Return (x, y) of the center of cell containing provided text 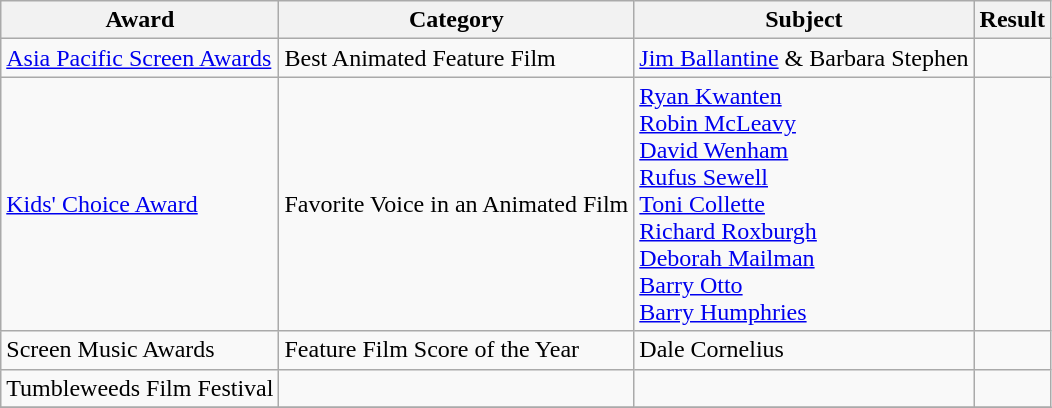
Result (1012, 20)
Tumbleweeds Film Festival (140, 388)
Subject (804, 20)
Favorite Voice in an Animated Film (456, 204)
Jim Ballantine & Barbara Stephen (804, 58)
Ryan Kwanten Robin McLeavy David Wenham Rufus Sewell Toni Collette Richard Roxburgh Deborah Mailman Barry Otto Barry Humphries (804, 204)
Dale Cornelius (804, 350)
Award (140, 20)
Kids' Choice Award (140, 204)
Best Animated Feature Film (456, 58)
Asia Pacific Screen Awards (140, 58)
Feature Film Score of the Year (456, 350)
Screen Music Awards (140, 350)
Category (456, 20)
